From the cell containing the given text, extract its center point as [x, y] coordinate. 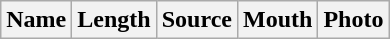
Mouth [277, 20]
Source [196, 20]
Length [114, 20]
Photo [354, 20]
Name [36, 20]
